Return the (x, y) coordinate for the center point of the cell that contains the specified text.  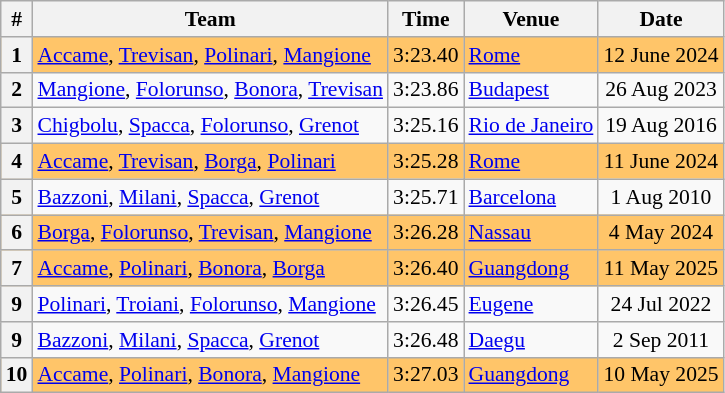
3:25.71 (426, 197)
2 Sep 2011 (660, 340)
24 Jul 2022 (660, 304)
Budapest (532, 90)
Chigbolu, Spacca, Folorunso, Grenot (210, 126)
4 (17, 162)
Eugene (532, 304)
12 June 2024 (660, 55)
Venue (532, 19)
Polinari, Troiani, Folorunso, Mangione (210, 304)
3:26.45 (426, 304)
Daegu (532, 340)
19 Aug 2016 (660, 126)
Time (426, 19)
Rio de Janeiro (532, 126)
Mangione, Folorunso, Bonora, Trevisan (210, 90)
Accame, Polinari, Bonora, Mangione (210, 375)
3:26.40 (426, 269)
7 (17, 269)
3:26.48 (426, 340)
Team (210, 19)
Barcelona (532, 197)
Date (660, 19)
Accame, Trevisan, Polinari, Mangione (210, 55)
2 (17, 90)
6 (17, 233)
3:25.16 (426, 126)
3 (17, 126)
3:26.28 (426, 233)
5 (17, 197)
10 May 2025 (660, 375)
Accame, Trevisan, Borga, Polinari (210, 162)
26 Aug 2023 (660, 90)
3:25.28 (426, 162)
3:27.03 (426, 375)
# (17, 19)
11 May 2025 (660, 269)
1 Aug 2010 (660, 197)
Borga, Folorunso, Trevisan, Mangione (210, 233)
Nassau (532, 233)
1 (17, 55)
10 (17, 375)
11 June 2024 (660, 162)
3:23.86 (426, 90)
Accame, Polinari, Bonora, Borga (210, 269)
4 May 2024 (660, 233)
3:23.40 (426, 55)
